Provide the (x, y) coordinate of the cell's center where the given text is located.  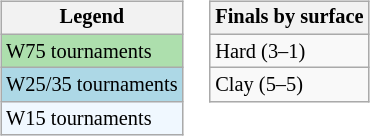
Finals by surface (289, 18)
W15 tournaments (92, 119)
Legend (92, 18)
W75 tournaments (92, 51)
Clay (5–5) (289, 85)
W25/35 tournaments (92, 85)
Hard (3–1) (289, 51)
